Find where the given text appears and provide that cell's center as [x, y] coordinate. 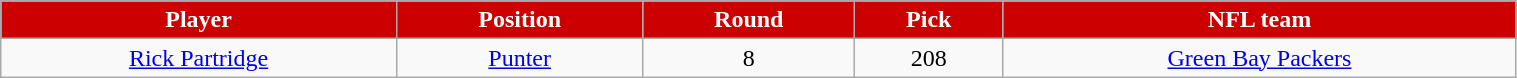
Punter [520, 58]
8 [749, 58]
Pick [929, 20]
Position [520, 20]
Player [199, 20]
208 [929, 58]
Round [749, 20]
Green Bay Packers [1260, 58]
Rick Partridge [199, 58]
NFL team [1260, 20]
